Return [X, Y] of the center of cell containing provided text 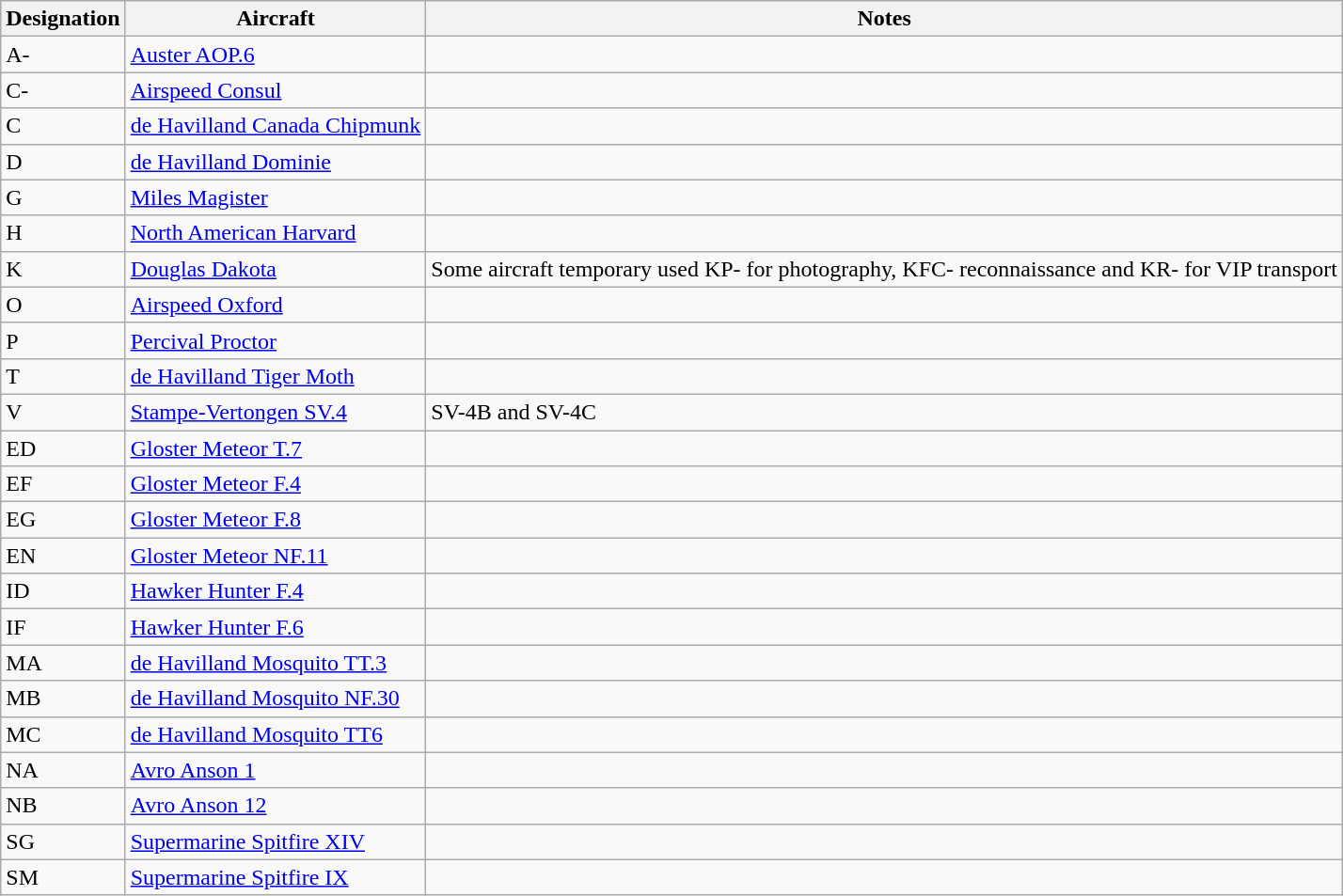
O [63, 305]
MC [63, 734]
P [63, 340]
Auster AOP.6 [276, 55]
MA [63, 663]
Hawker Hunter F.4 [276, 591]
Avro Anson 1 [276, 770]
T [63, 376]
de Havilland Canada Chipmunk [276, 126]
de Havilland Mosquito TT6 [276, 734]
SM [63, 877]
Gloster Meteor T.7 [276, 448]
Designation [63, 19]
Supermarine Spitfire IX [276, 877]
ED [63, 448]
ID [63, 591]
de Havilland Mosquito TT.3 [276, 663]
NA [63, 770]
K [63, 269]
Some aircraft temporary used KP- for photography, KFC- reconnaissance and KR- for VIP transport [884, 269]
EG [63, 520]
North American Harvard [276, 233]
de Havilland Mosquito NF.30 [276, 699]
Percival Proctor [276, 340]
Supermarine Spitfire XIV [276, 841]
A- [63, 55]
EF [63, 484]
Gloster Meteor NF.11 [276, 556]
Stampe-Vertongen SV.4 [276, 412]
Aircraft [276, 19]
SV-4B and SV-4C [884, 412]
Notes [884, 19]
Airspeed Oxford [276, 305]
NB [63, 806]
de Havilland Dominie [276, 162]
G [63, 197]
V [63, 412]
Avro Anson 12 [276, 806]
IF [63, 627]
MB [63, 699]
Gloster Meteor F.8 [276, 520]
de Havilland Tiger Moth [276, 376]
Gloster Meteor F.4 [276, 484]
C [63, 126]
Douglas Dakota [276, 269]
Miles Magister [276, 197]
Airspeed Consul [276, 90]
EN [63, 556]
C- [63, 90]
D [63, 162]
H [63, 233]
Hawker Hunter F.6 [276, 627]
SG [63, 841]
